Pinpoint the cell where the given text exists, returning its (X, Y) midpoint coordinate. 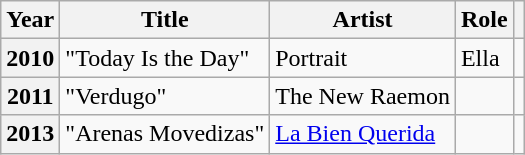
"Today Is the Day" (165, 58)
2013 (30, 134)
Artist (363, 20)
"Arenas Movedizas" (165, 134)
The New Raemon (363, 96)
Role (484, 20)
Portrait (363, 58)
"Verdugo" (165, 96)
2010 (30, 58)
Ella (484, 58)
2011 (30, 96)
La Bien Querida (363, 134)
Title (165, 20)
Year (30, 20)
